Pinpoint the cell where the given text exists, returning its (X, Y) midpoint coordinate. 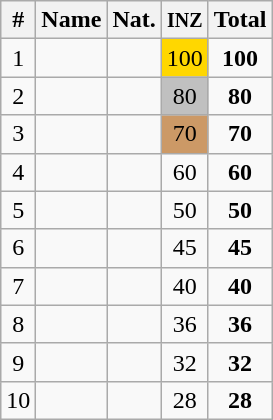
Name (72, 20)
INZ (184, 20)
1 (18, 58)
4 (18, 172)
Nat. (134, 20)
Total (240, 20)
3 (18, 134)
10 (18, 400)
# (18, 20)
2 (18, 96)
6 (18, 248)
5 (18, 210)
7 (18, 286)
8 (18, 324)
9 (18, 362)
